For the text-containing cell, return its midpoint in [x, y] coordinate format. 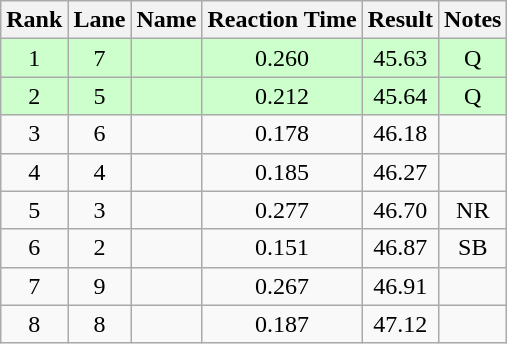
Notes [473, 20]
46.70 [400, 210]
46.87 [400, 248]
SB [473, 248]
Rank [34, 20]
0.178 [282, 134]
0.187 [282, 324]
0.185 [282, 172]
0.260 [282, 58]
Name [166, 20]
9 [100, 286]
46.91 [400, 286]
Reaction Time [282, 20]
NR [473, 210]
1 [34, 58]
46.18 [400, 134]
46.27 [400, 172]
0.277 [282, 210]
45.63 [400, 58]
0.151 [282, 248]
0.212 [282, 96]
47.12 [400, 324]
Lane [100, 20]
0.267 [282, 286]
45.64 [400, 96]
Result [400, 20]
